Return the (x, y) coordinate for the center point of the cell that contains the specified text.  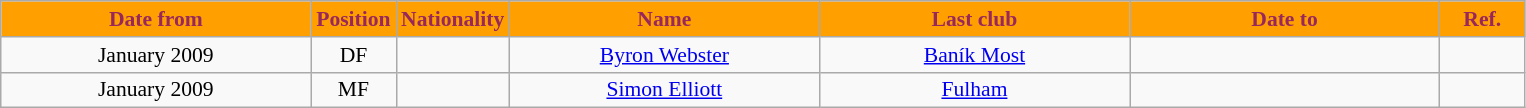
DF (354, 55)
Simon Elliott (664, 90)
Last club (974, 19)
Byron Webster (664, 55)
Date to (1285, 19)
MF (354, 90)
Name (664, 19)
Fulham (974, 90)
Nationality (452, 19)
Ref. (1482, 19)
Date from (156, 19)
Position (354, 19)
Baník Most (974, 55)
